Capture the cell that displays the provided text and extract its (x, y) central coordinate. 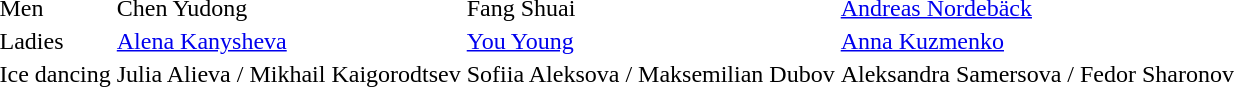
You Young (650, 41)
Alena Kanysheva (288, 41)
